Pinpoint the cell where the given text exists, returning its (X, Y) midpoint coordinate. 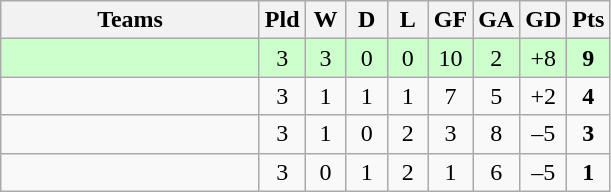
7 (450, 96)
+8 (544, 58)
6 (496, 172)
Pts (588, 20)
8 (496, 134)
GD (544, 20)
4 (588, 96)
10 (450, 58)
9 (588, 58)
5 (496, 96)
D (366, 20)
+2 (544, 96)
Pld (282, 20)
Teams (130, 20)
GA (496, 20)
GF (450, 20)
L (408, 20)
W (326, 20)
